Return the [X, Y] coordinate for the center point of the cell that contains the specified text.  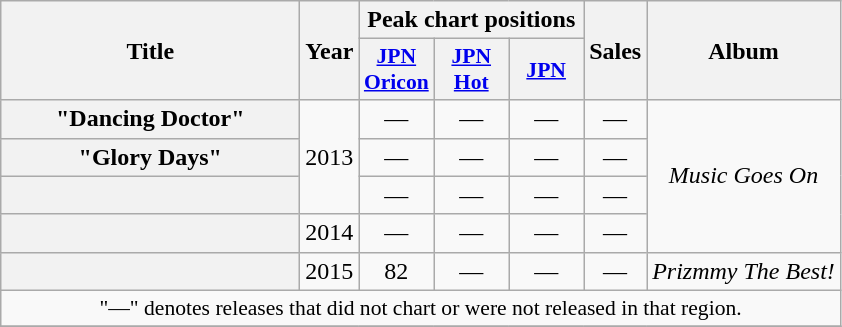
JPNOricon [396, 70]
Prizmmy The Best! [744, 271]
"—" denotes releases that did not chart or were not released in that region. [421, 308]
Music Goes On [744, 176]
82 [396, 271]
"Dancing Doctor" [150, 119]
Year [330, 50]
Album [744, 50]
2015 [330, 271]
Sales [616, 50]
Peak chart positions [472, 20]
2013 [330, 157]
JPNHot [472, 70]
2014 [330, 233]
"Glory Days" [150, 157]
JPN [546, 70]
Title [150, 50]
